Return the (X, Y) coordinate for the center point of the cell that contains the specified text.  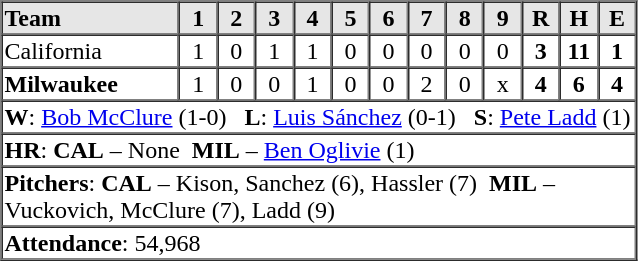
E (617, 18)
Attendance: 54,968 (319, 242)
9 (503, 18)
R (541, 18)
5 (350, 18)
California (91, 50)
8 (465, 18)
7 (427, 18)
Pitchers: CAL – Kison, Sanchez (6), Hassler (7) MIL – Vuckovich, McClure (7), Ladd (9) (319, 196)
Milwaukee (91, 84)
11 (579, 50)
Team (91, 18)
W: Bob McClure (1-0) L: Luis Sánchez (0-1) S: Pete Ladd (1) (319, 116)
HR: CAL – None MIL – Ben Oglivie (1) (319, 150)
x (503, 84)
H (579, 18)
